Locate the cell with the specified text and output its (x, y) center coordinate. 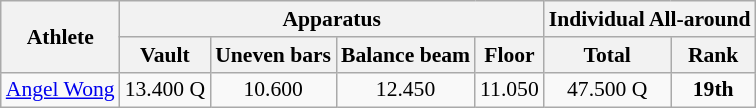
Rank (714, 55)
Vault (165, 55)
19th (714, 90)
12.450 (406, 90)
11.050 (510, 90)
47.500 Q (608, 90)
Athlete (60, 36)
Individual All-around (650, 19)
Apparatus (332, 19)
13.400 Q (165, 90)
Balance beam (406, 55)
Floor (510, 55)
10.600 (273, 90)
Angel Wong (60, 90)
Total (608, 55)
Uneven bars (273, 55)
